Return the (X, Y) coordinate for the center point of the cell that contains the specified text.  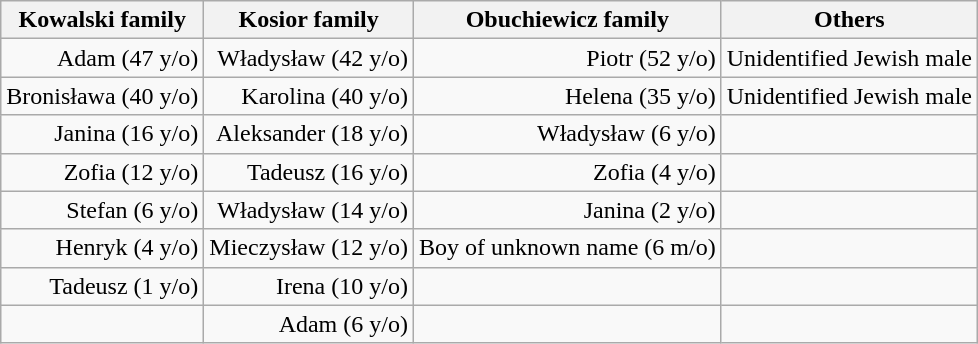
Mieczysław (12 y/o) (309, 248)
Aleksander (18 y/o) (309, 134)
Adam (6 y/o) (309, 324)
Adam (47 y/o) (102, 58)
Obuchiewicz family (567, 20)
Władysław (42 y/o) (309, 58)
Stefan (6 y/o) (102, 210)
Kowalski family (102, 20)
Zofia (4 y/o) (567, 172)
Others (849, 20)
Tadeusz (16 y/o) (309, 172)
Helena (35 y/o) (567, 96)
Zofia (12 y/o) (102, 172)
Henryk (4 y/o) (102, 248)
Władysław (14 y/o) (309, 210)
Boy of unknown name (6 m/o) (567, 248)
Kosior family (309, 20)
Tadeusz (1 y/o) (102, 286)
Janina (16 y/o) (102, 134)
Piotr (52 y/o) (567, 58)
Władysław (6 y/o) (567, 134)
Irena (10 y/o) (309, 286)
Karolina (40 y/o) (309, 96)
Bronisława (40 y/o) (102, 96)
Janina (2 y/o) (567, 210)
